Extract the (X, Y) coordinate from the center of the cell holding the provided text.  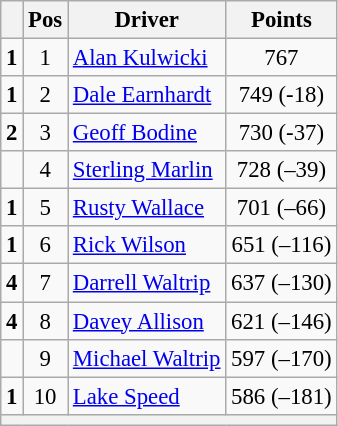
Davey Allison (147, 321)
8 (46, 321)
637 (–130) (282, 283)
621 (–146) (282, 321)
7 (46, 283)
Driver (147, 20)
3 (46, 133)
Rusty Wallace (147, 208)
10 (46, 396)
Sterling Marlin (147, 170)
Michael Waltrip (147, 358)
651 (–116) (282, 245)
Darrell Waltrip (147, 283)
9 (46, 358)
Points (282, 20)
5 (46, 208)
597 (–170) (282, 358)
749 (-18) (282, 95)
728 (–39) (282, 170)
730 (-37) (282, 133)
767 (282, 58)
586 (–181) (282, 396)
Dale Earnhardt (147, 95)
6 (46, 245)
701 (–66) (282, 208)
Pos (46, 20)
Geoff Bodine (147, 133)
Alan Kulwicki (147, 58)
Lake Speed (147, 396)
Rick Wilson (147, 245)
